Find where the given text appears and provide that cell's center as (x, y) coordinate. 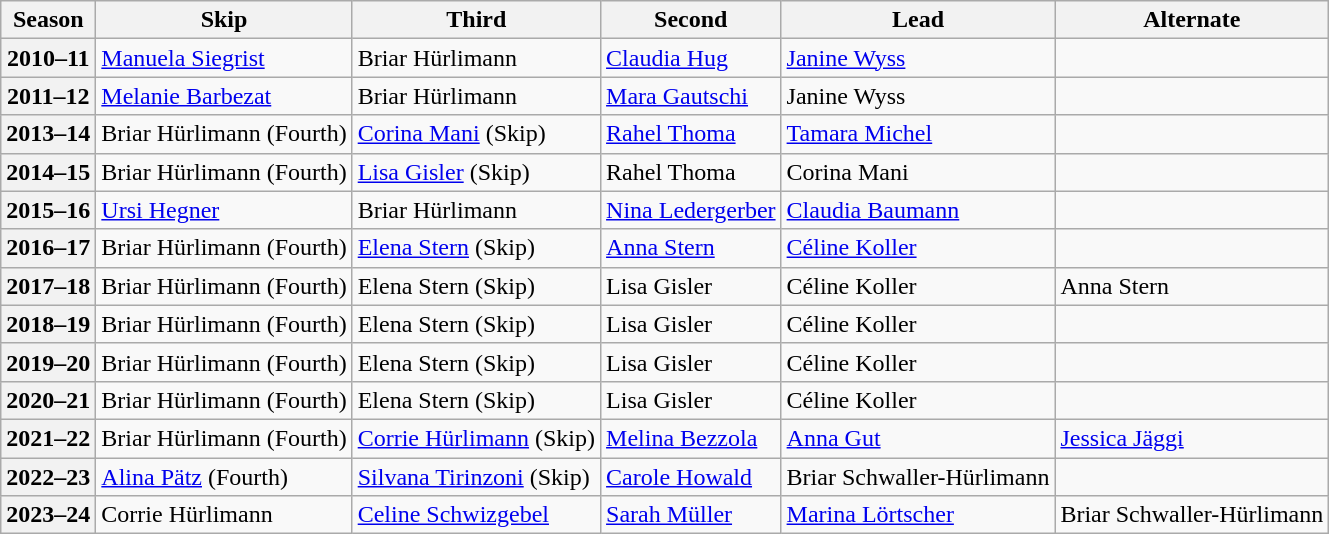
2013–14 (48, 134)
Mara Gautschi (692, 96)
2020–21 (48, 400)
Corrie Hürlimann (224, 515)
Manuela Siegrist (224, 58)
Silvana Tirinzoni (Skip) (476, 477)
Tamara Michel (918, 134)
Lisa Gisler (Skip) (476, 172)
Marina Lörtscher (918, 515)
Claudia Baumann (918, 210)
Celine Schwizgebel (476, 515)
Third (476, 20)
2017–18 (48, 286)
Corina Mani (918, 172)
Season (48, 20)
2019–20 (48, 362)
Anna Gut (918, 438)
Second (692, 20)
Jessica Jäggi (1192, 438)
2018–19 (48, 324)
Corina Mani (Skip) (476, 134)
Melanie Barbezat (224, 96)
Alternate (1192, 20)
Claudia Hug (692, 58)
Corrie Hürlimann (Skip) (476, 438)
2014–15 (48, 172)
2016–17 (48, 248)
Sarah Müller (692, 515)
Carole Howald (692, 477)
Skip (224, 20)
Ursi Hegner (224, 210)
2011–12 (48, 96)
2010–11 (48, 58)
2021–22 (48, 438)
Alina Pätz (Fourth) (224, 477)
Melina Bezzola (692, 438)
2023–24 (48, 515)
Nina Ledergerber (692, 210)
2022–23 (48, 477)
Lead (918, 20)
2015–16 (48, 210)
